Detect which cell encompasses the target text, then output its [x, y] center coordinate. 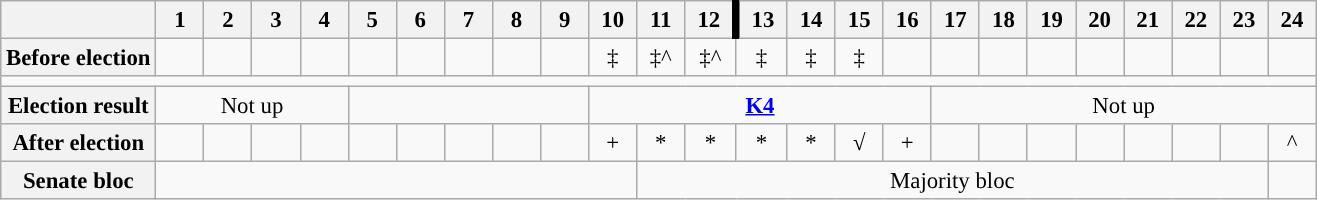
18 [1003, 20]
2 [228, 20]
24 [1292, 20]
14 [811, 20]
7 [468, 20]
6 [420, 20]
10 [613, 20]
Majority bloc [952, 181]
20 [1100, 20]
3 [276, 20]
16 [907, 20]
22 [1196, 20]
12 [710, 20]
5 [372, 20]
^ [1292, 143]
After election [78, 143]
11 [661, 20]
8 [516, 20]
K4 [760, 106]
13 [762, 20]
23 [1244, 20]
15 [859, 20]
Before election [78, 58]
√ [859, 143]
9 [565, 20]
1 [180, 20]
19 [1051, 20]
21 [1148, 20]
Election result [78, 106]
17 [955, 20]
4 [324, 20]
Senate bloc [78, 181]
